Search for the cell housing the specified text and yield its [x, y] center coordinate. 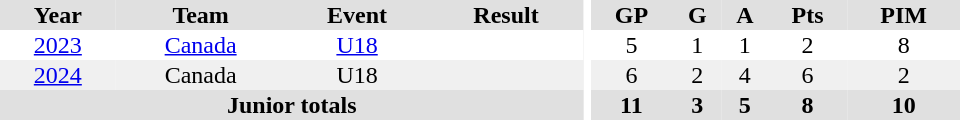
GP [631, 15]
A [745, 15]
4 [745, 75]
Junior totals [292, 105]
Team [201, 15]
Event [358, 15]
10 [904, 105]
11 [631, 105]
2023 [58, 45]
G [698, 15]
Result [506, 15]
PIM [904, 15]
3 [698, 105]
Year [58, 15]
2024 [58, 75]
Pts [808, 15]
